Extract the (x, y) coordinate from the center of the cell holding the provided text.  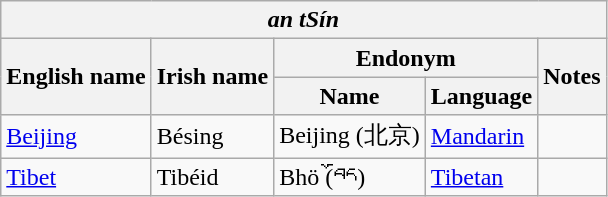
Language (481, 96)
Beijing (76, 136)
Irish name (212, 77)
Tibet (76, 177)
Notes (572, 77)
an tSín (304, 20)
Bésing (212, 136)
Beijing (北京) (350, 136)
English name (76, 77)
Bhö (བོད) (350, 177)
Name (350, 96)
Tibéid (212, 177)
Tibetan (481, 177)
Endonym (406, 58)
Mandarin (481, 136)
